Capture the cell that displays the provided text and extract its (x, y) central coordinate. 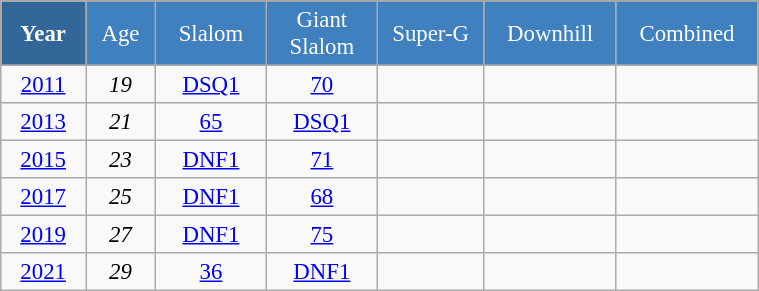
68 (322, 197)
23 (121, 160)
27 (121, 235)
21 (121, 122)
Super-G (430, 34)
2017 (44, 197)
Slalom (212, 34)
2013 (44, 122)
Age (121, 34)
75 (322, 235)
70 (322, 85)
Downhill (550, 34)
71 (322, 160)
Year (44, 34)
25 (121, 197)
19 (121, 85)
2011 (44, 85)
2015 (44, 160)
65 (212, 122)
GiantSlalom (322, 34)
Combined (686, 34)
2019 (44, 235)
